Output the [x, y] coordinate of the center of the cell containing the given text.  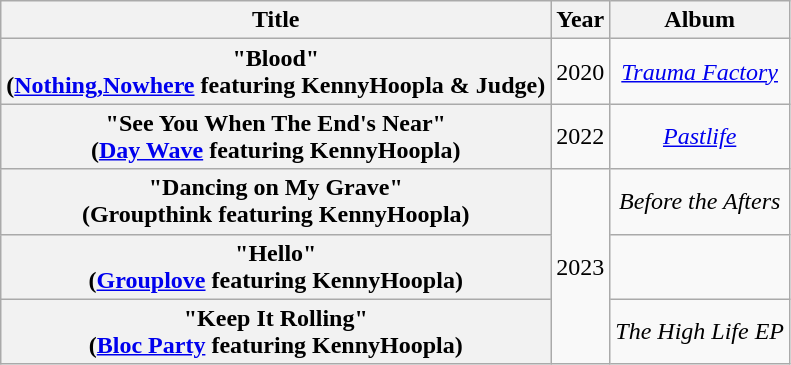
"Blood" (Nothing,Nowhere featuring KennyHoopla & Judge) [276, 72]
"Hello" (Grouplove featuring KennyHoopla) [276, 266]
2020 [580, 72]
Before the Afters [700, 202]
"Dancing on My Grave" (Groupthink featuring KennyHoopla) [276, 202]
The High Life EP [700, 332]
"Keep It Rolling" (Bloc Party featuring KennyHoopla) [276, 332]
2023 [580, 266]
Pastlife [700, 136]
Album [700, 20]
2022 [580, 136]
"See You When The End's Near" (Day Wave featuring KennyHoopla) [276, 136]
Title [276, 20]
Trauma Factory [700, 72]
Year [580, 20]
